Return (x, y) of the center of cell containing provided text 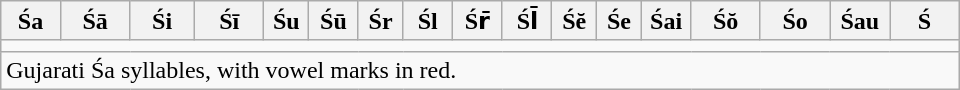
Śl (428, 21)
Śl̄ (527, 21)
Śu (286, 21)
Śā (95, 21)
Śr̄ (478, 21)
Śŏ (726, 21)
Śi (162, 21)
Śr (380, 21)
Śai (666, 21)
Śau (860, 21)
Śī (229, 21)
Gujarati Śa syllables, with vowel marks in red. (480, 70)
Śa (31, 21)
Śĕ (574, 21)
Śo (795, 21)
Śe (620, 21)
Śū (334, 21)
Ś (925, 21)
